Return the (X, Y) coordinate for the center point of the cell that contains the specified text.  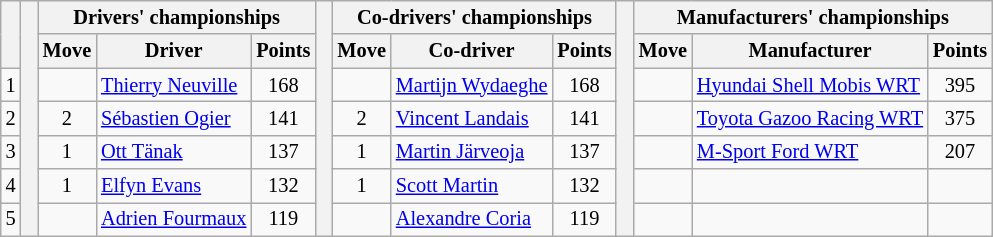
Thierry Neuville (174, 85)
Martijn Wydaeghe (472, 85)
4 (11, 186)
Martin Järveoja (472, 152)
Drivers' championships (177, 17)
Ott Tänak (174, 152)
Scott Martin (472, 186)
Co-drivers' championships (475, 17)
5 (11, 219)
Adrien Fourmaux (174, 219)
Hyundai Shell Mobis WRT (810, 85)
Toyota Gazoo Racing WRT (810, 118)
Sébastien Ogier (174, 118)
375 (960, 118)
207 (960, 152)
Elfyn Evans (174, 186)
3 (11, 152)
Alexandre Coria (472, 219)
Driver (174, 51)
Vincent Landais (472, 118)
Manufacturers' championships (813, 17)
Manufacturer (810, 51)
Co-driver (472, 51)
395 (960, 85)
M-Sport Ford WRT (810, 152)
